Pinpoint the cell where the given text exists, returning its (x, y) midpoint coordinate. 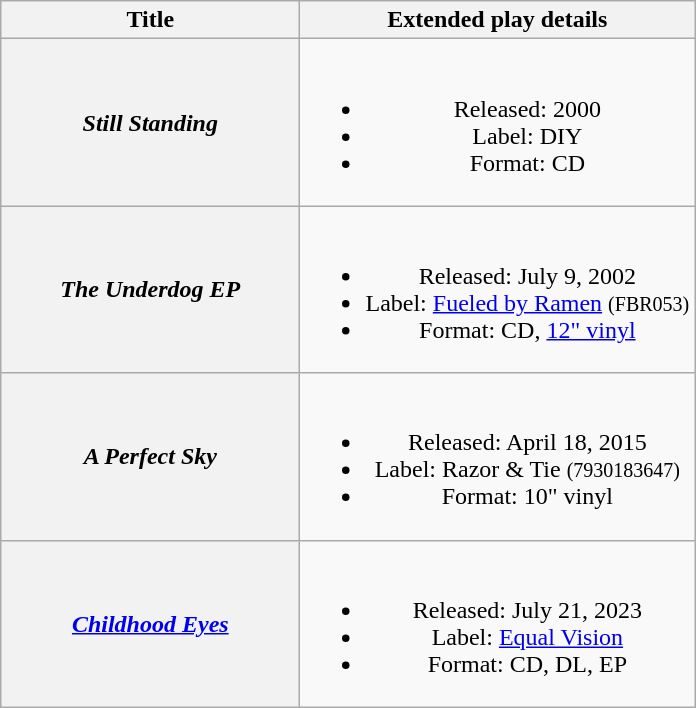
Title (150, 20)
Released: April 18, 2015Label: Razor & Tie (7930183647)Format: 10" vinyl (498, 456)
A Perfect Sky (150, 456)
Released: July 21, 2023Label: Equal VisionFormat: CD, DL, EP (498, 624)
The Underdog EP (150, 290)
Released: July 9, 2002Label: Fueled by Ramen (FBR053)Format: CD, 12" vinyl (498, 290)
Still Standing (150, 122)
Extended play details (498, 20)
Childhood Eyes (150, 624)
Released: 2000Label: DIYFormat: CD (498, 122)
